Locate the cell with the specified text and output its [x, y] center coordinate. 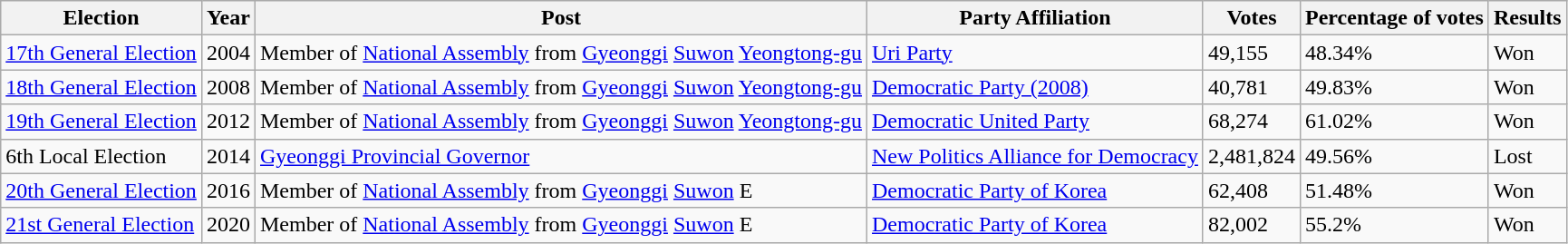
2,481,824 [1251, 156]
55.2% [1395, 225]
Election [102, 18]
6th Local Election [102, 156]
51.48% [1395, 190]
Party Affiliation [1035, 18]
48.34% [1395, 53]
Uri Party [1035, 53]
New Politics Alliance for Democracy [1035, 156]
Democratic Party (2008) [1035, 87]
Lost [1527, 156]
Percentage of votes [1395, 18]
68,274 [1251, 122]
Gyeonggi Provincial Governor [560, 156]
Votes [1251, 18]
2012 [228, 122]
17th General Election [102, 53]
2008 [228, 87]
49.56% [1395, 156]
20th General Election [102, 190]
18th General Election [102, 87]
Post [560, 18]
21st General Election [102, 225]
2020 [228, 225]
82,002 [1251, 225]
40,781 [1251, 87]
62,408 [1251, 190]
2004 [228, 53]
19th General Election [102, 122]
Results [1527, 18]
61.02% [1395, 122]
49,155 [1251, 53]
2016 [228, 190]
Year [228, 18]
Democratic United Party [1035, 122]
2014 [228, 156]
49.83% [1395, 87]
